Extract the [X, Y] coordinate from the center of the cell holding the provided text.  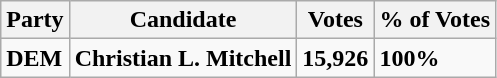
Party [35, 20]
% of Votes [435, 20]
Candidate [183, 20]
100% [435, 58]
Votes [336, 20]
Christian L. Mitchell [183, 58]
DEM [35, 58]
15,926 [336, 58]
